Pinpoint the cell where the given text exists, returning its [X, Y] midpoint coordinate. 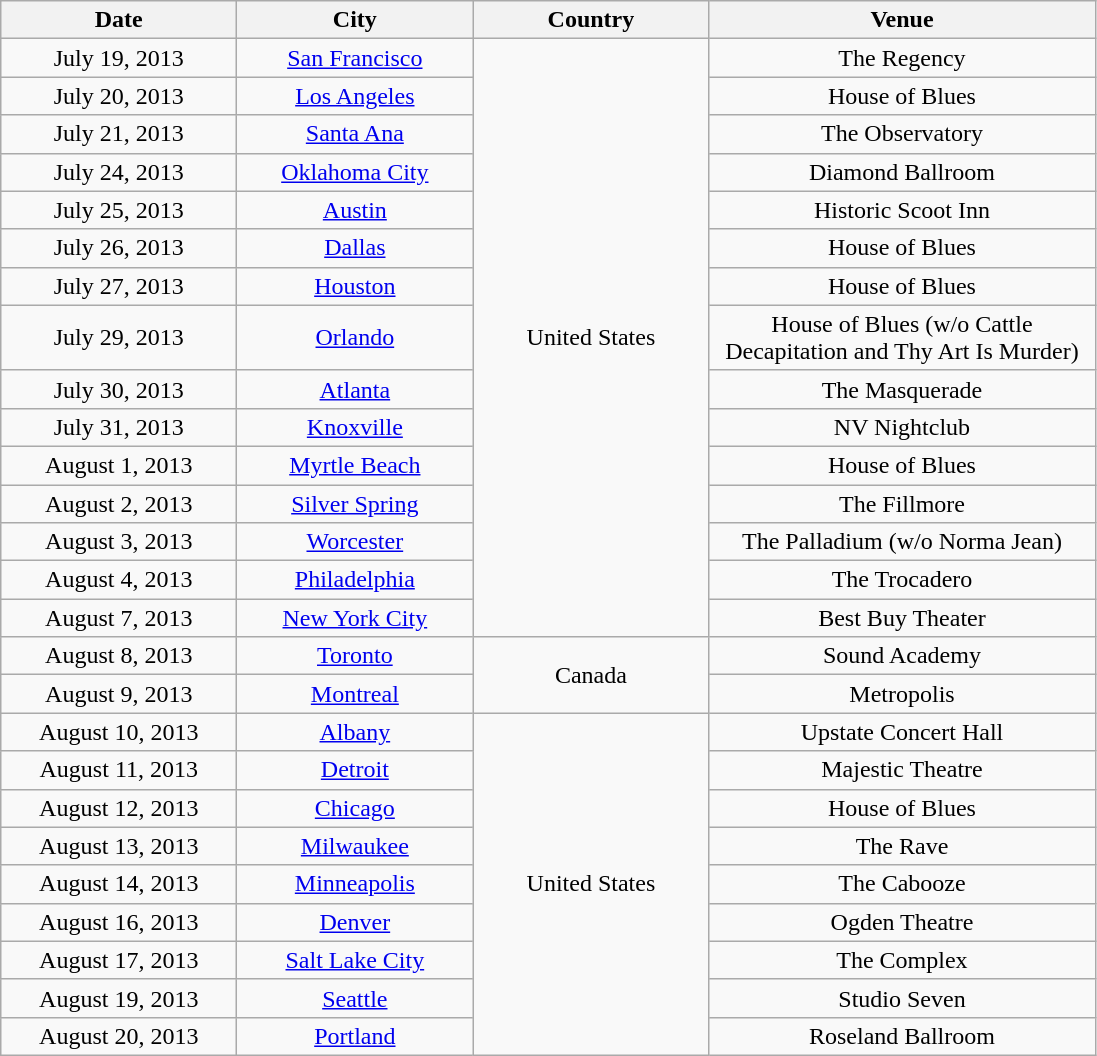
The Regency [902, 58]
Portland [355, 1036]
August 7, 2013 [119, 618]
Date [119, 20]
August 1, 2013 [119, 465]
July 19, 2013 [119, 58]
NV Nightclub [902, 427]
The Masquerade [902, 389]
Albany [355, 732]
Dallas [355, 248]
San Francisco [355, 58]
August 13, 2013 [119, 846]
Historic Scoot Inn [902, 210]
New York City [355, 618]
July 24, 2013 [119, 172]
Canada [591, 675]
The Cabooze [902, 884]
August 3, 2013 [119, 542]
City [355, 20]
Los Angeles [355, 96]
July 30, 2013 [119, 389]
August 19, 2013 [119, 998]
August 4, 2013 [119, 580]
Austin [355, 210]
The Palladium (w/o Norma Jean) [902, 542]
Oklahoma City [355, 172]
Knoxville [355, 427]
August 2, 2013 [119, 503]
Diamond Ballroom [902, 172]
August 14, 2013 [119, 884]
Minneapolis [355, 884]
The Fillmore [902, 503]
Upstate Concert Hall [902, 732]
Venue [902, 20]
Philadelphia [355, 580]
Houston [355, 286]
Atlanta [355, 389]
Detroit [355, 770]
Country [591, 20]
Seattle [355, 998]
August 16, 2013 [119, 922]
Worcester [355, 542]
July 26, 2013 [119, 248]
Silver Spring [355, 503]
Best Buy Theater [902, 618]
Denver [355, 922]
The Trocadero [902, 580]
July 29, 2013 [119, 338]
Milwaukee [355, 846]
August 9, 2013 [119, 694]
Santa Ana [355, 134]
July 25, 2013 [119, 210]
Montreal [355, 694]
Metropolis [902, 694]
July 31, 2013 [119, 427]
Toronto [355, 656]
August 17, 2013 [119, 960]
July 21, 2013 [119, 134]
The Observatory [902, 134]
Salt Lake City [355, 960]
Roseland Ballroom [902, 1036]
Majestic Theatre [902, 770]
July 27, 2013 [119, 286]
August 11, 2013 [119, 770]
Ogden Theatre [902, 922]
The Rave [902, 846]
August 12, 2013 [119, 808]
July 20, 2013 [119, 96]
Myrtle Beach [355, 465]
House of Blues (w/o Cattle Decapitation and Thy Art Is Murder) [902, 338]
August 10, 2013 [119, 732]
August 8, 2013 [119, 656]
Sound Academy [902, 656]
Orlando [355, 338]
Studio Seven [902, 998]
August 20, 2013 [119, 1036]
The Complex [902, 960]
Chicago [355, 808]
